Determine the [x, y] coordinate at the center of the cell enclosing the given text.  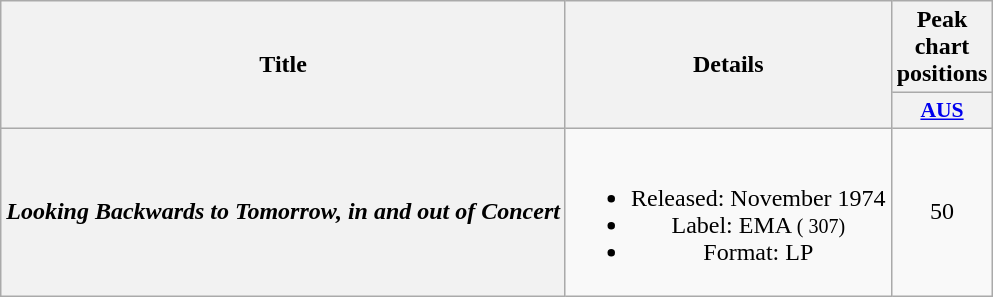
AUS [942, 111]
Peak chart positions [942, 47]
50 [942, 212]
Released: November 1974Label: EMA ( 307)Format: LP [728, 212]
Title [284, 65]
Details [728, 65]
Looking Backwards to Tomorrow, in and out of Concert [284, 212]
